Extract the (X, Y) coordinate from the center of the cell holding the provided text.  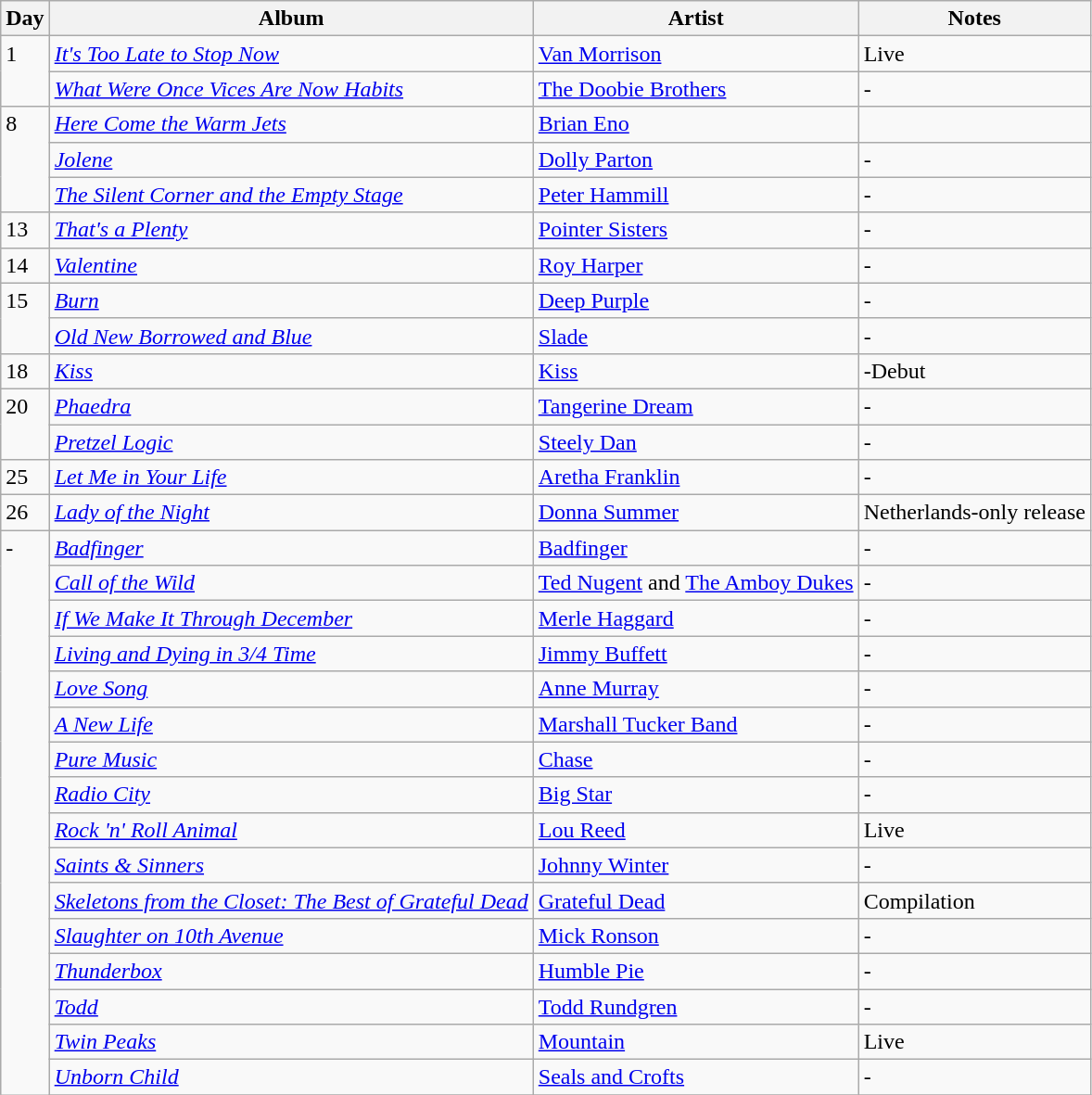
Van Morrison (695, 54)
25 (25, 477)
Album (291, 19)
Grateful Dead (695, 900)
Johnny Winter (695, 865)
Let Me in Your Life (291, 477)
Thunderbox (291, 971)
Saints & Sinners (291, 865)
Seals and Crofts (695, 1077)
Love Song (291, 689)
Peter Hammill (695, 195)
Dolly Parton (695, 159)
Radio City (291, 795)
1 (25, 71)
Aretha Franklin (695, 477)
Day (25, 19)
15 (25, 318)
The Silent Corner and the Empty Stage (291, 195)
Brian Eno (695, 124)
Marshall Tucker Band (695, 724)
Roy Harper (695, 265)
Mick Ronson (695, 936)
Old New Borrowed and Blue (291, 336)
Artist (695, 19)
Chase (695, 759)
Compilation (974, 900)
Call of the Wild (291, 583)
-Debut (974, 371)
Jolene (291, 159)
Pretzel Logic (291, 442)
Slade (695, 336)
Burn (291, 300)
Valentine (291, 265)
Steely Dan (695, 442)
Skeletons from the Closet: The Best of Grateful Dead (291, 900)
Todd (291, 1006)
Netherlands-only release (974, 513)
The Doobie Brothers (695, 89)
Mountain (695, 1042)
Humble Pie (695, 971)
Unborn Child (291, 1077)
What Were Once Vices Are Now Habits (291, 89)
Big Star (695, 795)
Jimmy Buffett (695, 654)
Twin Peaks (291, 1042)
If We Make It Through December (291, 618)
Todd Rundgren (695, 1006)
Pure Music (291, 759)
A New Life (291, 724)
14 (25, 265)
Living and Dying in 3/4 Time (291, 654)
Ted Nugent and The Amboy Dukes (695, 583)
Anne Murray (695, 689)
Here Come the Warm Jets (291, 124)
Pointer Sisters (695, 230)
Notes (974, 19)
18 (25, 371)
Lou Reed (695, 830)
Lady of the Night (291, 513)
20 (25, 424)
Rock 'n' Roll Animal (291, 830)
It's Too Late to Stop Now (291, 54)
Deep Purple (695, 300)
Merle Haggard (695, 618)
That's a Plenty (291, 230)
13 (25, 230)
8 (25, 159)
Tangerine Dream (695, 406)
Donna Summer (695, 513)
Slaughter on 10th Avenue (291, 936)
26 (25, 513)
Phaedra (291, 406)
